Return the [X, Y] coordinate for the center point of the cell that contains the specified text.  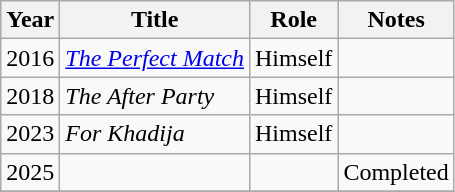
The Perfect Match [155, 58]
Completed [396, 172]
Title [155, 20]
Notes [396, 20]
2018 [30, 96]
2023 [30, 134]
For Khadija [155, 134]
Role [293, 20]
Year [30, 20]
2025 [30, 172]
2016 [30, 58]
The After Party [155, 96]
